Output the (x, y) coordinate of the center of the cell containing the given text.  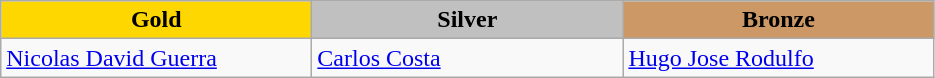
Gold (156, 20)
Nicolas David Guerra (156, 58)
Bronze (778, 20)
Hugo Jose Rodulfo (778, 58)
Carlos Costa (468, 58)
Silver (468, 20)
